Scan for the cell matching the given text and deliver its [X, Y] coordinate at center. 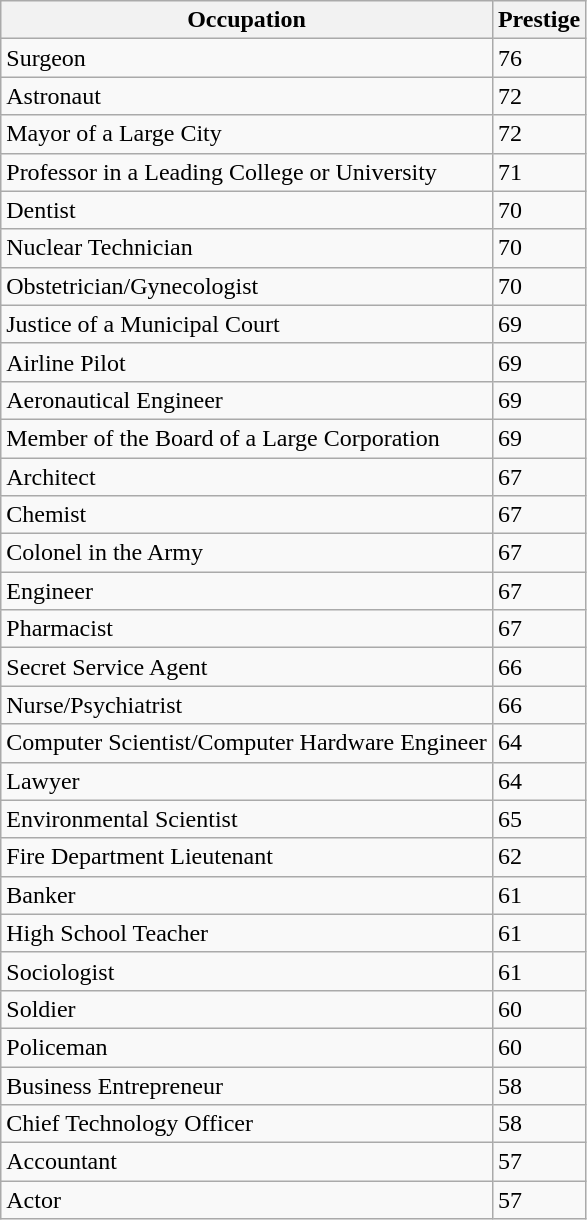
Chemist [247, 515]
Secret Service Agent [247, 667]
Justice of a Municipal Court [247, 324]
Computer Scientist/Computer Hardware Engineer [247, 743]
High School Teacher [247, 933]
Engineer [247, 591]
Soldier [247, 1009]
62 [538, 857]
Mayor of a Large City [247, 134]
Surgeon [247, 58]
Nurse/Psychiatrist [247, 705]
65 [538, 819]
Obstetrician/Gynecologist [247, 286]
Fire Department Lieutenant [247, 857]
Lawyer [247, 781]
71 [538, 172]
Chief Technology Officer [247, 1124]
Architect [247, 477]
Prestige [538, 20]
Policeman [247, 1047]
Aeronautical Engineer [247, 400]
Dentist [247, 210]
Occupation [247, 20]
Actor [247, 1200]
Airline Pilot [247, 362]
Accountant [247, 1162]
Business Entrepreneur [247, 1085]
Pharmacist [247, 629]
Nuclear Technician [247, 248]
Professor in a Leading College or University [247, 172]
Environmental Scientist [247, 819]
Sociologist [247, 971]
Banker [247, 895]
Colonel in the Army [247, 553]
Astronaut [247, 96]
76 [538, 58]
Member of the Board of a Large Corporation [247, 438]
